Find where the given text appears and provide that cell's center as [x, y] coordinate. 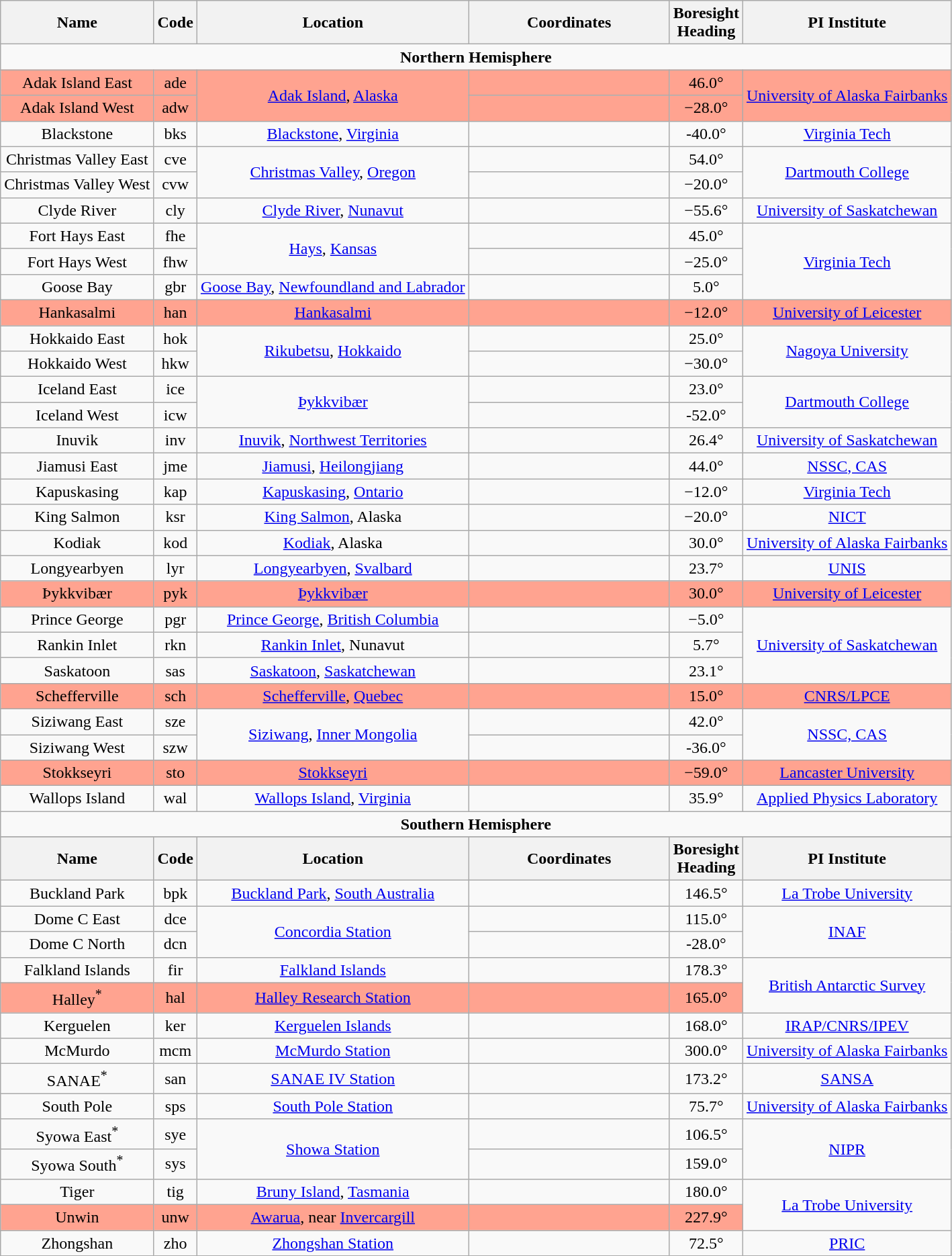
szw [175, 748]
Syowa East* [77, 1134]
Iceland East [77, 390]
54.0° [706, 159]
−30.0° [706, 364]
UNIS [847, 568]
Kapuskasing [77, 492]
-52.0° [706, 415]
Northern Hemisphere [476, 57]
SANSA [847, 1079]
5.0° [706, 287]
Saskatoon [77, 670]
Kapuskasing, Ontario [333, 492]
Zhongshan [77, 1243]
Clyde River [77, 210]
42.0° [706, 721]
King Salmon, Alaska [333, 517]
NIPR [847, 1149]
Prince George, British Columbia [333, 619]
Siziwang East [77, 721]
kap [175, 492]
Schefferville [77, 696]
46.0° [706, 83]
bpk [175, 893]
wal [175, 799]
5.7° [706, 645]
NICT [847, 517]
Halley* [77, 998]
-36.0° [706, 748]
sas [175, 670]
fir [175, 970]
South Pole [77, 1106]
Hays, Kansas [333, 249]
−28.0° [706, 108]
British Antarctic Survey [847, 985]
sys [175, 1165]
tig [175, 1192]
Goose Bay [77, 287]
Wallops Island [77, 799]
ice [175, 390]
106.5° [706, 1134]
mcm [175, 1051]
Siziwang West [77, 748]
23.1° [706, 670]
Longyearbyen, Svalbard [333, 568]
fhw [175, 261]
Blackstone [77, 134]
hal [175, 998]
Christmas Valley West [77, 185]
Prince George [77, 619]
Inuvik, Northwest Territories [333, 441]
Adak Island East [77, 83]
Kerguelen [77, 1026]
−59.0° [706, 773]
jme [175, 466]
hok [175, 338]
SANAE* [77, 1079]
Unwin [77, 1218]
15.0° [706, 696]
Rankin Inlet, Nunavut [333, 645]
inv [175, 441]
ker [175, 1026]
Kodiak [77, 543]
173.2° [706, 1079]
Jiamusi, Heilongjiang [333, 466]
Adak Island West [77, 108]
South Pole Station [333, 1106]
−55.6° [706, 210]
25.0° [706, 338]
Clyde River, Nunavut [333, 210]
Applied Physics Laboratory [847, 799]
han [175, 312]
King Salmon [77, 517]
Bruny Island, Tasmania [333, 1192]
115.0° [706, 919]
146.5° [706, 893]
Lancaster University [847, 773]
Fort Hays East [77, 236]
sze [175, 721]
zho [175, 1243]
23.7° [706, 568]
180.0° [706, 1192]
McMurdo [77, 1051]
72.5° [706, 1243]
icw [175, 415]
SANAE IV Station [333, 1079]
san [175, 1079]
Blackstone, Virginia [333, 134]
cvw [175, 185]
45.0° [706, 236]
cly [175, 210]
kod [175, 543]
Nagoya University [847, 351]
PRIC [847, 1243]
bks [175, 134]
rkn [175, 645]
cve [175, 159]
fhe [175, 236]
Buckland Park, South Australia [333, 893]
44.0° [706, 466]
Tiger [77, 1192]
Siziwang, Inner Mongolia [333, 734]
Jiamusi East [77, 466]
Goose Bay, Newfoundland and Labrador [333, 287]
gbr [175, 287]
227.9° [706, 1218]
sye [175, 1134]
McMurdo Station [333, 1051]
Dome C North [77, 944]
dcn [175, 944]
sps [175, 1106]
23.0° [706, 390]
ade [175, 83]
35.9° [706, 799]
Halley Research Station [333, 998]
Rikubetsu, Hokkaido [333, 351]
Christmas Valley East [77, 159]
Kodiak, Alaska [333, 543]
Kerguelen Islands [333, 1026]
159.0° [706, 1165]
Longyearbyen [77, 568]
Showa Station [333, 1149]
Schefferville, Quebec [333, 696]
Christmas Valley, Oregon [333, 172]
dce [175, 919]
Hokkaido East [77, 338]
Syowa South* [77, 1165]
hkw [175, 364]
300.0° [706, 1051]
Awarua, near Invercargill [333, 1218]
CNRS/LPCE [847, 696]
sto [175, 773]
sch [175, 696]
Concordia Station [333, 932]
26.4° [706, 441]
ksr [175, 517]
168.0° [706, 1026]
lyr [175, 568]
Zhongshan Station [333, 1243]
Inuvik [77, 441]
Fort Hays West [77, 261]
Adak Island, Alaska [333, 95]
178.3° [706, 970]
-28.0° [706, 944]
Buckland Park [77, 893]
Wallops Island, Virginia [333, 799]
adw [175, 108]
Iceland West [77, 415]
IRAP/CNRS/IPEV [847, 1026]
Rankin Inlet [77, 645]
Hokkaido West [77, 364]
Saskatoon, Saskatchewan [333, 670]
Southern Hemisphere [476, 824]
pyk [175, 594]
unw [175, 1218]
Dome C East [77, 919]
−25.0° [706, 261]
INAF [847, 932]
-40.0° [706, 134]
pgr [175, 619]
75.7° [706, 1106]
165.0° [706, 998]
−5.0° [706, 619]
